From the cell containing the given text, extract its center point as [X, Y] coordinate. 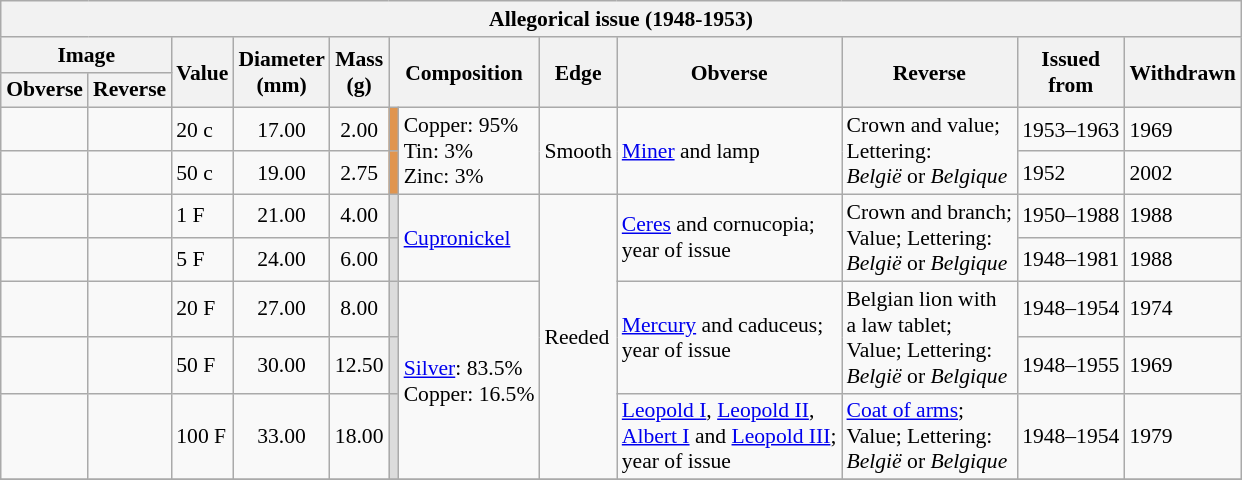
Crown and branch;Value; Lettering:België or Belgique [930, 238]
Withdrawn [1182, 72]
Image [86, 54]
21.00 [281, 216]
Issuedfrom [1070, 72]
12.50 [360, 365]
Copper: 95%Tin: 3%Zinc: 3% [470, 152]
Ceres and cornucopia;year of issue [730, 238]
33.00 [281, 436]
Composition [464, 72]
19.00 [281, 172]
Leopold I, Leopold II,Albert I and Leopold III;year of issue [730, 436]
1948–1981 [1070, 260]
24.00 [281, 260]
30.00 [281, 365]
50 F [202, 365]
17.00 [281, 130]
1979 [1182, 436]
20 c [202, 130]
1 F [202, 216]
2002 [1182, 172]
20 F [202, 309]
1974 [1182, 309]
50 c [202, 172]
100 F [202, 436]
27.00 [281, 309]
Silver: 83.5%Copper: 16.5% [470, 380]
Mercury and caduceus;year of issue [730, 337]
6.00 [360, 260]
8.00 [360, 309]
2.00 [360, 130]
Allegorical issue (1948-1953) [621, 19]
18.00 [360, 436]
Miner and lamp [730, 152]
Belgian lion witha law tablet;Value; Lettering:België or Belgique [930, 337]
Diameter(mm) [281, 72]
1948–1955 [1070, 365]
1952 [1070, 172]
2.75 [360, 172]
4.00 [360, 216]
Cupronickel [470, 238]
Crown and value;Lettering:België or Belgique [930, 152]
Mass(g) [360, 72]
Smooth [578, 152]
5 F [202, 260]
Edge [578, 72]
1953–1963 [1070, 130]
Value [202, 72]
Coat of arms;Value; Lettering:België or Belgique [930, 436]
Reeded [578, 336]
1950–1988 [1070, 216]
